Detect which cell encompasses the target text, then output its [X, Y] center coordinate. 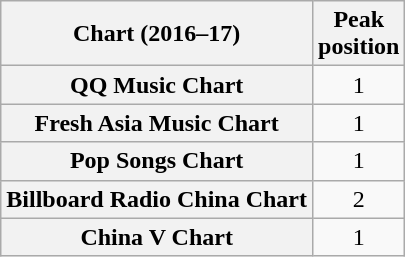
Chart (2016–17) [157, 34]
China V Chart [157, 237]
QQ Music Chart [157, 85]
2 [359, 199]
Billboard Radio China Chart [157, 199]
Peakposition [359, 34]
Fresh Asia Music Chart [157, 123]
Pop Songs Chart [157, 161]
